Determine the [x, y] coordinate at the center of the cell enclosing the given text.  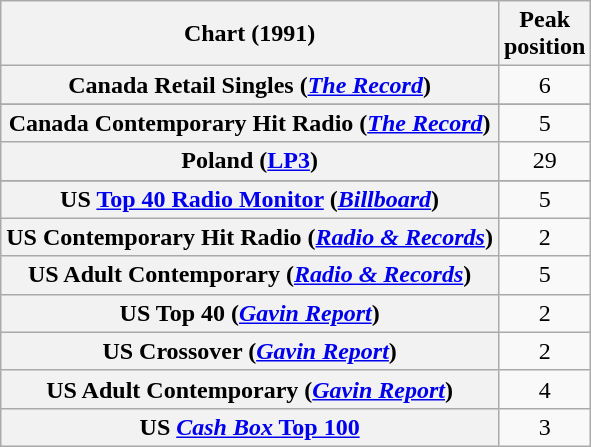
Chart (1991) [250, 34]
US Top 40 Radio Monitor (Billboard) [250, 199]
Peakposition [544, 34]
6 [544, 85]
US Adult Contemporary (Gavin Report) [250, 389]
US Top 40 (Gavin Report) [250, 313]
US Contemporary Hit Radio (Radio & Records) [250, 237]
Canada Retail Singles (The Record) [250, 85]
Canada Contemporary Hit Radio (The Record) [250, 123]
US Cash Box Top 100 [250, 427]
4 [544, 389]
29 [544, 161]
US Crossover (Gavin Report) [250, 351]
Poland (LP3) [250, 161]
US Adult Contemporary (Radio & Records) [250, 275]
3 [544, 427]
